Output the [x, y] coordinate of the center of the cell containing the given text.  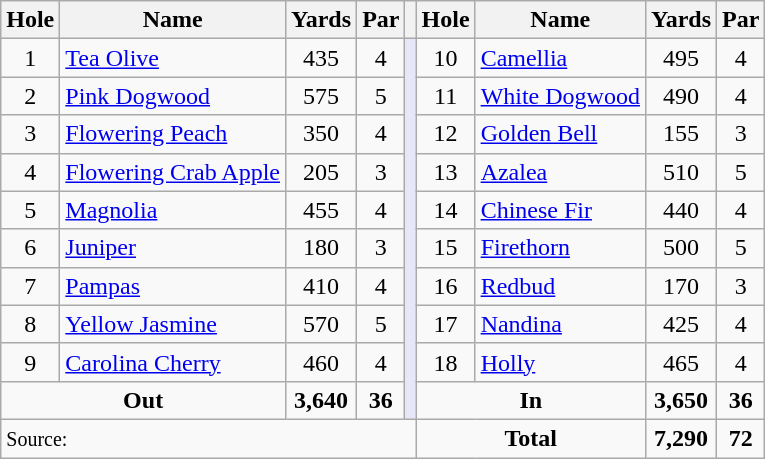
13 [446, 172]
Carolina Cherry [173, 362]
575 [322, 96]
10 [446, 58]
495 [680, 58]
Out [144, 400]
6 [30, 248]
410 [322, 286]
9 [30, 362]
Holly [560, 362]
White Dogwood [560, 96]
8 [30, 324]
Golden Bell [560, 134]
155 [680, 134]
Nandina [560, 324]
7 [30, 286]
435 [322, 58]
Camellia [560, 58]
350 [322, 134]
440 [680, 210]
12 [446, 134]
Flowering Crab Apple [173, 172]
180 [322, 248]
14 [446, 210]
Yellow Jasmine [173, 324]
1 [30, 58]
425 [680, 324]
490 [680, 96]
Pampas [173, 286]
Pink Dogwood [173, 96]
510 [680, 172]
3,650 [680, 400]
Flowering Peach [173, 134]
2 [30, 96]
Source: [208, 438]
500 [680, 248]
15 [446, 248]
17 [446, 324]
Total [530, 438]
3,640 [322, 400]
455 [322, 210]
Firethorn [560, 248]
In [530, 400]
Azalea [560, 172]
11 [446, 96]
Chinese Fir [560, 210]
Redbud [560, 286]
72 [741, 438]
205 [322, 172]
460 [322, 362]
18 [446, 362]
16 [446, 286]
570 [322, 324]
465 [680, 362]
170 [680, 286]
7,290 [680, 438]
Juniper [173, 248]
Magnolia [173, 210]
Tea Olive [173, 58]
